From the cell containing the given text, extract its center point as [X, Y] coordinate. 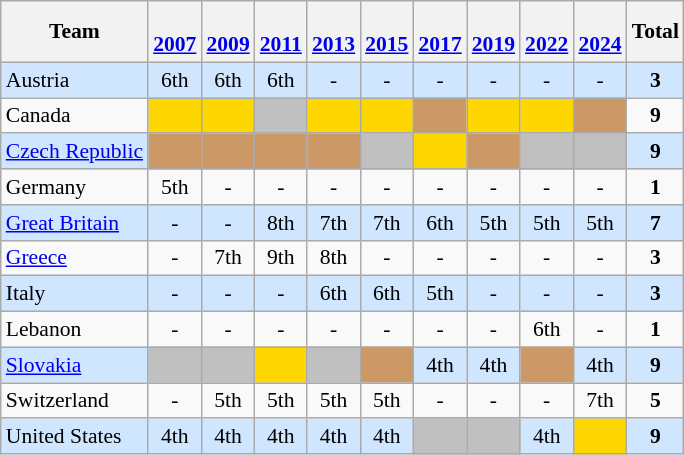
2024 [600, 32]
2017 [440, 32]
Slovakia [74, 365]
2019 [494, 32]
Canada [74, 116]
2015 [386, 32]
Austria [74, 80]
Italy [74, 294]
2009 [228, 32]
2011 [281, 32]
Greece [74, 258]
Team [74, 32]
Total [656, 32]
Great Britain [74, 223]
2022 [546, 32]
Czech Republic [74, 152]
5 [656, 401]
7 [656, 223]
United States [74, 437]
Lebanon [74, 330]
2013 [334, 32]
Switzerland [74, 401]
2007 [174, 32]
9th [281, 258]
Germany [74, 187]
